For the text-containing cell, return its midpoint in (x, y) coordinate format. 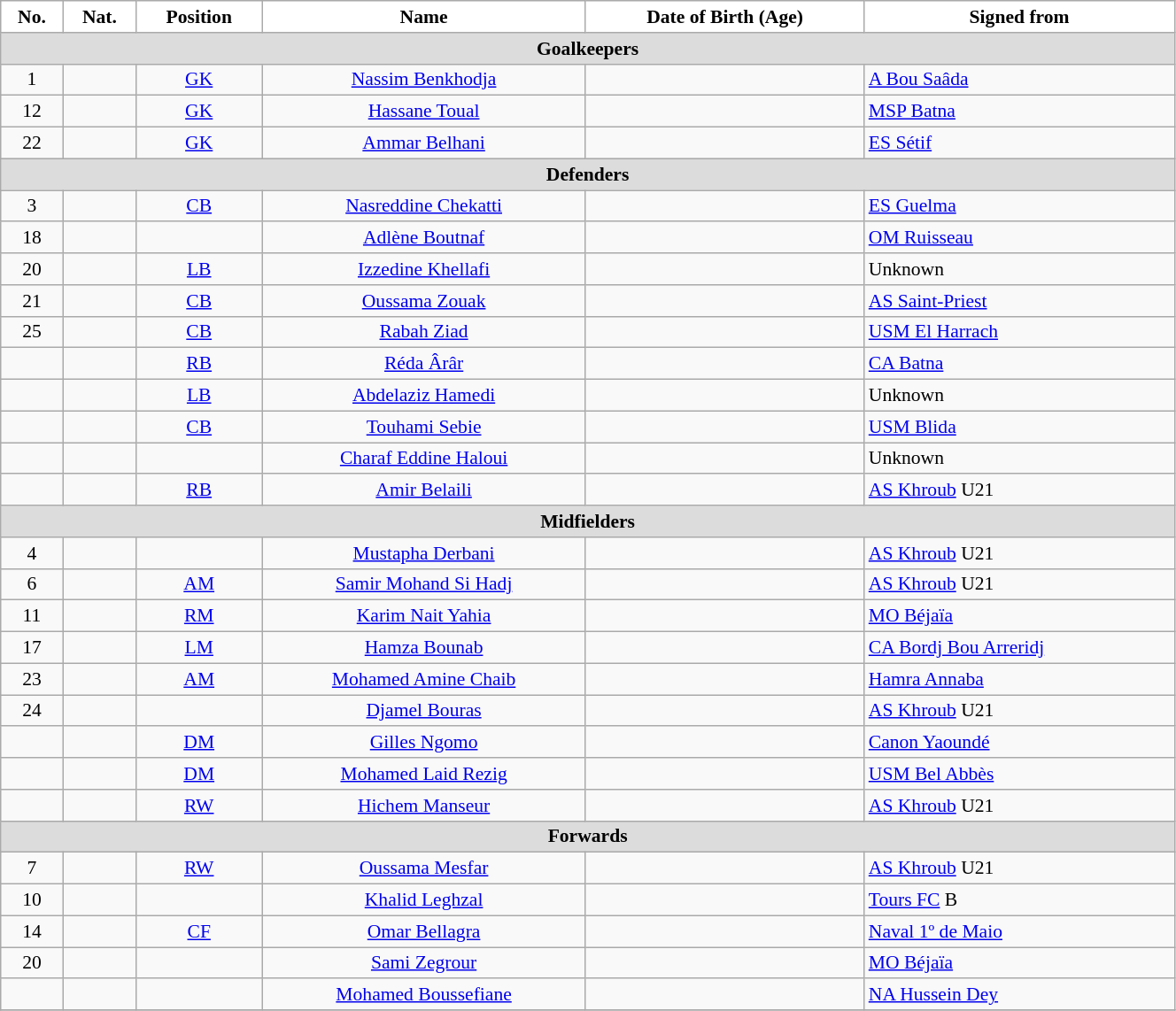
Sami Zegrour (424, 963)
USM El Harrach (1020, 332)
Karim Nait Yahia (424, 616)
OM Ruisseau (1020, 238)
Abdelaziz Hamedi (424, 396)
Tours FC B (1020, 900)
RM (199, 616)
CA Batna (1020, 364)
12 (32, 112)
Omar Bellagra (424, 931)
Forwards (588, 837)
Hamza Bounab (424, 648)
Naval 1º de Maio (1020, 931)
Midfielders (588, 521)
21 (32, 301)
24 (32, 711)
CA Bordj Bou Arreridj (1020, 648)
Djamel Bouras (424, 711)
Signed from (1020, 17)
Oussama Zouak (424, 301)
Oussama Mesfar (424, 868)
Mustapha Derbani (424, 553)
ES Guelma (1020, 206)
Name (424, 17)
Amir Belaili (424, 490)
7 (32, 868)
LM (199, 648)
3 (32, 206)
Adlène Boutnaf (424, 238)
23 (32, 679)
Charaf Eddine Haloui (424, 459)
22 (32, 143)
Rabah Ziad (424, 332)
Position (199, 17)
Touhami Sebie (424, 427)
Canon Yaoundé (1020, 743)
Hichem Manseur (424, 806)
Hamra Annaba (1020, 679)
Date of Birth (Age) (724, 17)
A Bou Saâda (1020, 80)
Réda Ârâr (424, 364)
4 (32, 553)
14 (32, 931)
Gilles Ngomo (424, 743)
Nassim Benkhodja (424, 80)
Goalkeepers (588, 49)
6 (32, 584)
AS Saint-Priest (1020, 301)
USM Blida (1020, 427)
MSP Batna (1020, 112)
Mohamed Amine Chaib (424, 679)
Defenders (588, 174)
10 (32, 900)
CF (199, 931)
17 (32, 648)
Ammar Belhani (424, 143)
Khalid Leghzal (424, 900)
Nasreddine Chekatti (424, 206)
Izzedine Khellafi (424, 269)
Mohamed Laid Rezig (424, 774)
1 (32, 80)
USM Bel Abbès (1020, 774)
25 (32, 332)
18 (32, 238)
No. (32, 17)
ES Sétif (1020, 143)
11 (32, 616)
NA Hussein Dey (1020, 995)
Hassane Toual (424, 112)
Samir Mohand Si Hadj (424, 584)
Mohamed Boussefiane (424, 995)
Nat. (99, 17)
